Determine the (x, y) coordinate at the center of the cell enclosing the given text.  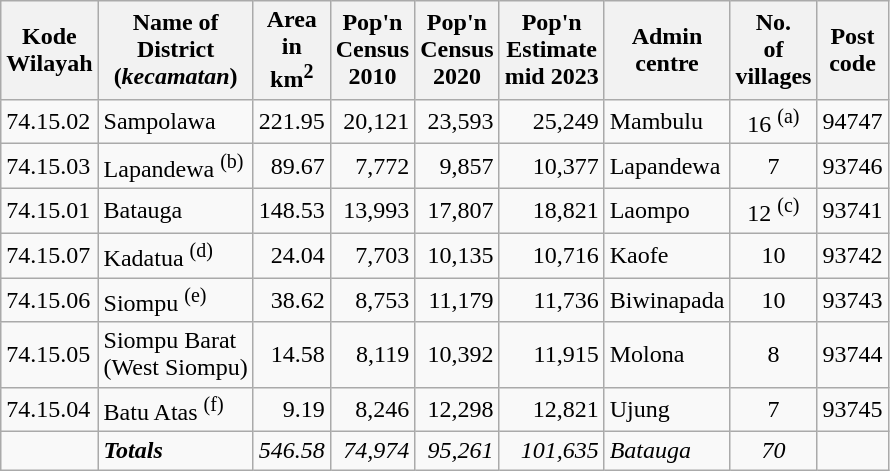
18,821 (552, 210)
Kaofe (667, 256)
94747 (852, 122)
7,772 (372, 166)
95,261 (457, 451)
11,915 (552, 354)
20,121 (372, 122)
Name ofDistrict(kecamatan) (176, 50)
Kadatua (d) (176, 256)
148.53 (292, 210)
Siompu Barat (West Siompu) (176, 354)
Pop'nCensus2020 (457, 50)
12,821 (552, 410)
Lapandewa (b) (176, 166)
Admincentre (667, 50)
74.15.02 (50, 122)
Lapandewa (667, 166)
9,857 (457, 166)
74.15.01 (50, 210)
10,392 (457, 354)
546.58 (292, 451)
7,703 (372, 256)
Batu Atas (f) (176, 410)
25,249 (552, 122)
221.95 (292, 122)
Kode Wilayah (50, 50)
Laompo (667, 210)
93744 (852, 354)
Molona (667, 354)
13,993 (372, 210)
74.15.05 (50, 354)
No. ofvillages (774, 50)
Ujung (667, 410)
8,119 (372, 354)
24.04 (292, 256)
Totals (176, 451)
8 (774, 354)
11,179 (457, 300)
Sampolawa (176, 122)
11,736 (552, 300)
Siompu (e) (176, 300)
74.15.03 (50, 166)
74.15.04 (50, 410)
Postcode (852, 50)
74.15.06 (50, 300)
12,298 (457, 410)
70 (774, 451)
10,377 (552, 166)
17,807 (457, 210)
8,246 (372, 410)
Area in km2 (292, 50)
93742 (852, 256)
14.58 (292, 354)
Pop'nEstimatemid 2023 (552, 50)
93741 (852, 210)
38.62 (292, 300)
101,635 (552, 451)
Biwinapada (667, 300)
93743 (852, 300)
23,593 (457, 122)
Mambulu (667, 122)
8,753 (372, 300)
74.15.07 (50, 256)
93746 (852, 166)
89.67 (292, 166)
12 (c) (774, 210)
Pop'nCensus2010 (372, 50)
16 (a) (774, 122)
74,974 (372, 451)
93745 (852, 410)
10,716 (552, 256)
10,135 (457, 256)
9.19 (292, 410)
